Capture the cell that displays the provided text and extract its [X, Y] central coordinate. 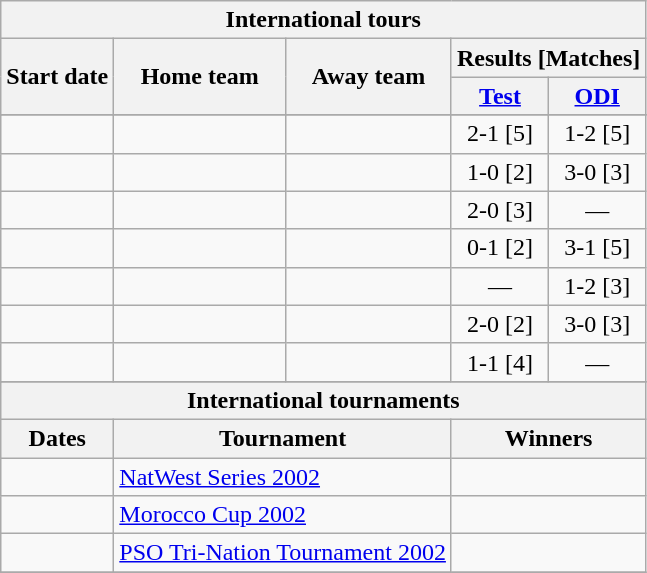
Start date [58, 77]
Results [Matches] [548, 58]
1-2 [5] [598, 134]
Test [500, 96]
Dates [58, 438]
2-1 [5] [500, 134]
2-0 [2] [500, 324]
1-0 [2] [500, 172]
2-0 [3] [500, 210]
International tours [324, 20]
Winners [548, 438]
1-2 [3] [598, 286]
Home team [200, 77]
Away team [369, 77]
Morocco Cup 2002 [283, 515]
ODI [598, 96]
PSO Tri-Nation Tournament 2002 [283, 553]
NatWest Series 2002 [283, 477]
International tournaments [324, 400]
3-1 [5] [598, 248]
Tournament [283, 438]
1-1 [4] [500, 362]
0-1 [2] [500, 248]
